Detect which cell encompasses the target text, then output its [x, y] center coordinate. 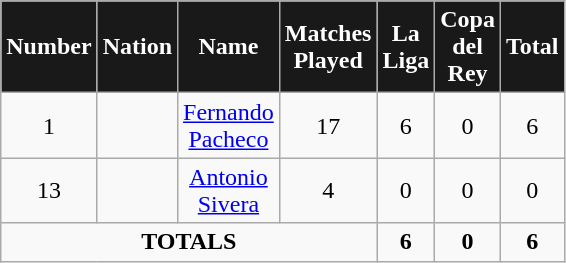
Copa del Rey [468, 47]
Fernando Pacheco [229, 126]
17 [328, 126]
13 [49, 190]
Nation [137, 47]
Total [532, 47]
Name [229, 47]
MatchesPlayed [328, 47]
La Liga [406, 47]
4 [328, 190]
TOTALS [189, 242]
1 [49, 126]
Number [49, 47]
Antonio Sivera [229, 190]
